Detect which cell encompasses the target text, then output its (X, Y) center coordinate. 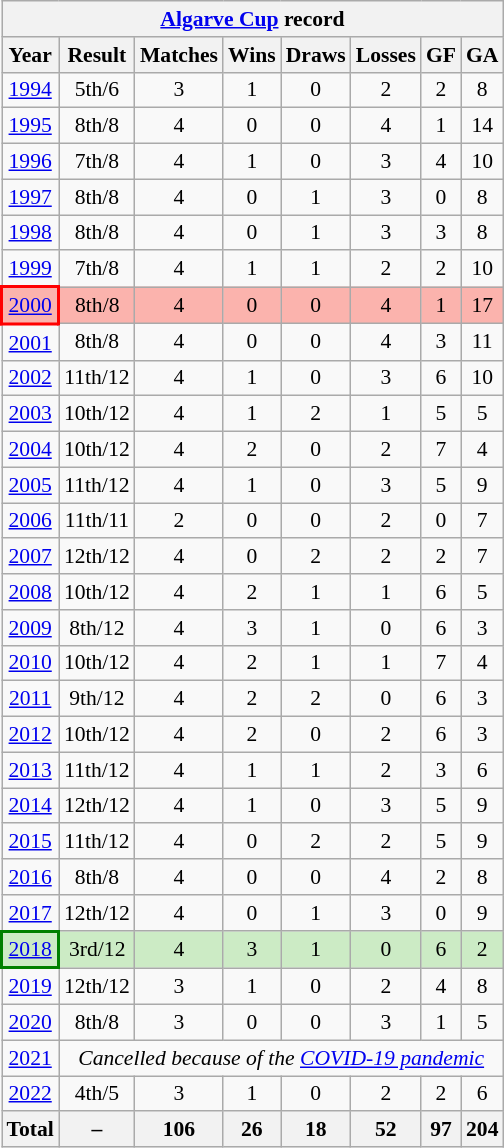
GA (482, 55)
2020 (30, 1023)
9th/12 (97, 699)
2005 (30, 485)
Wins (252, 55)
2001 (30, 342)
26 (252, 1130)
2015 (30, 842)
Algarve Cup record (253, 19)
Cancelled because of the COVID-19 pandemic (282, 1058)
1999 (30, 269)
14 (482, 126)
2008 (30, 592)
2011 (30, 699)
11 (482, 342)
204 (482, 1130)
2006 (30, 521)
– (97, 1130)
2002 (30, 378)
2004 (30, 450)
11th/11 (97, 521)
1997 (30, 197)
97 (441, 1130)
2018 (30, 950)
Year (30, 55)
2012 (30, 735)
1994 (30, 90)
1995 (30, 126)
2003 (30, 414)
GF (441, 55)
2013 (30, 770)
Total (30, 1130)
1996 (30, 162)
3rd/12 (97, 950)
2010 (30, 663)
2000 (30, 306)
2014 (30, 806)
Losses (386, 55)
2017 (30, 913)
Matches (179, 55)
Draws (316, 55)
5th/6 (97, 90)
1998 (30, 233)
17 (482, 306)
2021 (30, 1058)
2016 (30, 877)
2022 (30, 1094)
4th/5 (97, 1094)
18 (316, 1130)
2009 (30, 628)
2019 (30, 986)
2007 (30, 557)
52 (386, 1130)
106 (179, 1130)
Result (97, 55)
8th/12 (97, 628)
